Identify which cell holds the provided text, then report its (x, y) central coordinate. 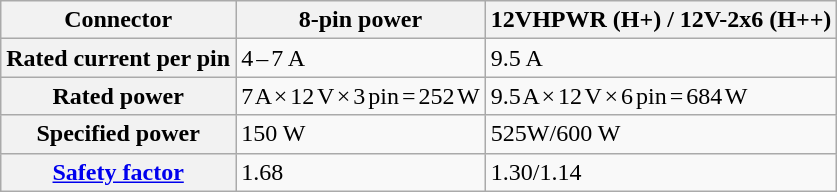
12VHPWR (H+) / 12V-2x6 (H++) (661, 20)
Safety factor (118, 172)
150 W (361, 134)
8-pin power (361, 20)
Rated current per pin (118, 58)
1.30/1.14 (661, 172)
7 A × 12 V × 3 pin = 252 W (361, 96)
Specified power (118, 134)
525W/600 W (661, 134)
1.68 (361, 172)
9.5 A (661, 58)
Rated power (118, 96)
Connector (118, 20)
4 – 7 A (361, 58)
9.5 A × 12 V × 6 pin = 684 W (661, 96)
